From the cell containing the given text, extract its center point as (X, Y) coordinate. 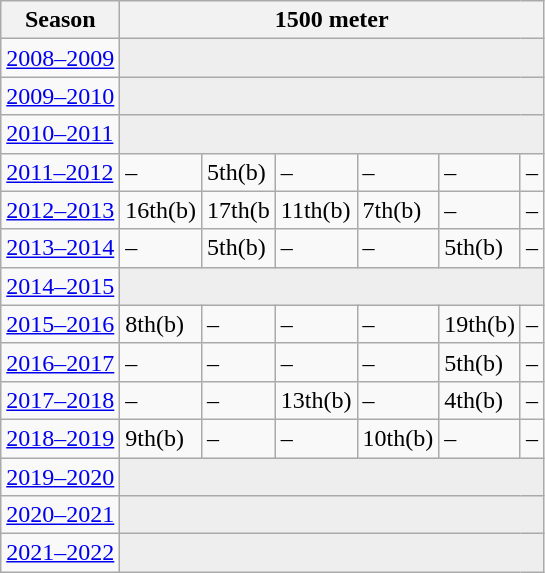
16th(b) (161, 210)
19th(b) (480, 324)
2021–2022 (60, 553)
2013–2014 (60, 248)
13th(b) (316, 400)
2018–2019 (60, 438)
2015–2016 (60, 324)
4th(b) (480, 400)
2020–2021 (60, 515)
2012–2013 (60, 210)
17th(b (239, 210)
2017–2018 (60, 400)
Season (60, 20)
2008–2009 (60, 58)
11th(b) (316, 210)
2016–2017 (60, 362)
2009–2010 (60, 96)
9th(b) (161, 438)
8th(b) (161, 324)
7th(b) (398, 210)
2011–2012 (60, 172)
10th(b) (398, 438)
2019–2020 (60, 477)
2014–2015 (60, 286)
1500 meter (332, 20)
2010–2011 (60, 134)
